Determine the (x, y) coordinate at the center of the cell enclosing the given text.  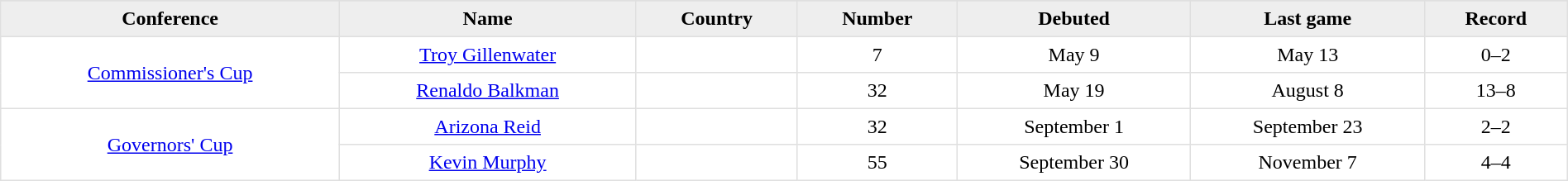
0–2 (1495, 55)
Commissioner's Cup (170, 73)
Debuted (1073, 19)
Arizona Reid (487, 126)
Name (487, 19)
September 30 (1073, 163)
4–4 (1495, 163)
Renaldo Balkman (487, 91)
September 23 (1308, 126)
Last game (1308, 19)
August 8 (1308, 91)
13–8 (1495, 91)
2–2 (1495, 126)
Conference (170, 19)
November 7 (1308, 163)
Country (716, 19)
Kevin Murphy (487, 163)
Governors' Cup (170, 144)
Record (1495, 19)
May 19 (1073, 91)
Number (877, 19)
May 9 (1073, 55)
May 13 (1308, 55)
7 (877, 55)
Troy Gillenwater (487, 55)
55 (877, 163)
September 1 (1073, 126)
